Return the (x, y) coordinate for the center point of the cell that contains the specified text.  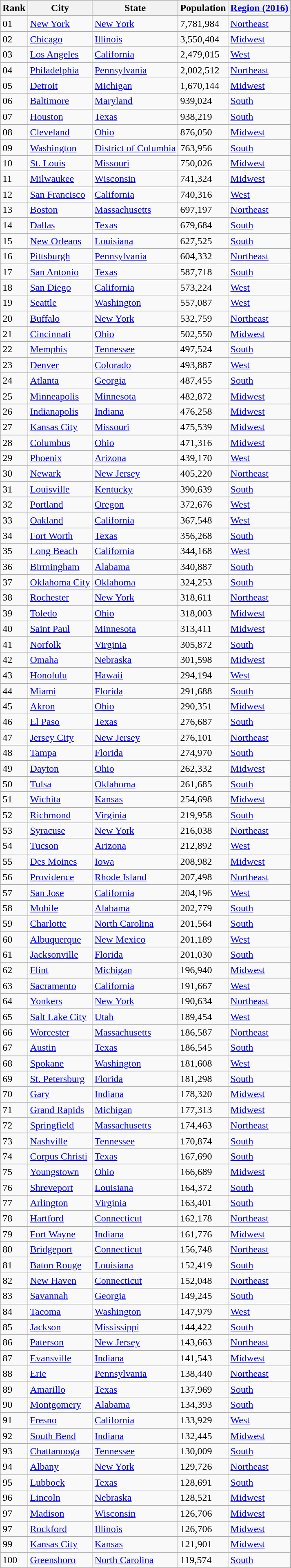
Savannah (60, 1296)
74 (14, 1156)
161,776 (203, 1234)
Arlington (60, 1203)
06 (14, 101)
204,196 (203, 892)
201,030 (203, 955)
Detroit (60, 86)
471,316 (203, 442)
Gary (60, 1094)
82 (14, 1281)
Albuquerque (60, 939)
Colorado (135, 365)
Houston (60, 117)
Denver (60, 365)
276,687 (203, 722)
Miami (60, 691)
81 (14, 1265)
65 (14, 1017)
49 (14, 769)
573,224 (203, 287)
30 (14, 474)
St. Louis (60, 163)
25 (14, 396)
93 (14, 1451)
Seattle (60, 303)
143,663 (203, 1343)
69 (14, 1079)
55 (14, 861)
99 (14, 1544)
557,087 (203, 303)
46 (14, 722)
91 (14, 1420)
24 (14, 380)
18 (14, 287)
202,779 (203, 908)
City (60, 8)
37 (14, 582)
13 (14, 210)
156,748 (203, 1250)
Rhode Island (135, 877)
Syracuse (60, 830)
196,940 (203, 970)
305,872 (203, 644)
40 (14, 629)
Omaha (60, 660)
23 (14, 365)
Memphis (60, 349)
Providence (60, 877)
Yonkers (60, 1001)
Spokane (60, 1063)
1,670,144 (203, 86)
Shreveport (60, 1188)
Oklahoma City (60, 582)
164,372 (203, 1188)
152,048 (203, 1281)
189,454 (203, 1017)
740,316 (203, 194)
92 (14, 1435)
Nashville (60, 1141)
497,524 (203, 349)
63 (14, 986)
66 (14, 1032)
276,101 (203, 738)
144,422 (203, 1327)
61 (14, 955)
14 (14, 225)
26 (14, 411)
State (135, 8)
137,969 (203, 1389)
Mississippi (135, 1327)
77 (14, 1203)
96 (14, 1498)
212,892 (203, 846)
Montgomery (60, 1405)
Toledo (60, 613)
76 (14, 1188)
54 (14, 846)
604,332 (203, 256)
Cleveland (60, 132)
502,550 (203, 334)
17 (14, 272)
28 (14, 442)
152,419 (203, 1265)
439,170 (203, 458)
Rochester (60, 598)
58 (14, 908)
Richmond (60, 815)
Austin (60, 1048)
219,958 (203, 815)
Buffalo (60, 318)
59 (14, 923)
43 (14, 675)
57 (14, 892)
Youngstown (60, 1172)
Fresno (60, 1420)
Louisville (60, 489)
Pittsburgh (60, 256)
261,685 (203, 784)
Sacramento (60, 986)
475,539 (203, 427)
94 (14, 1467)
Bridgeport (60, 1250)
487,455 (203, 380)
Mobile (60, 908)
27 (14, 427)
750,026 (203, 163)
Jersey City (60, 738)
48 (14, 753)
291,688 (203, 691)
Philadelphia (60, 70)
47 (14, 738)
45 (14, 707)
31 (14, 489)
405,220 (203, 474)
Chicago (60, 39)
62 (14, 970)
476,258 (203, 411)
Baltimore (60, 101)
44 (14, 691)
2,479,015 (203, 55)
100 (14, 1560)
493,887 (203, 365)
482,872 (203, 396)
Hartford (60, 1219)
587,718 (203, 272)
08 (14, 132)
Dayton (60, 769)
201,564 (203, 923)
84 (14, 1312)
83 (14, 1296)
274,970 (203, 753)
208,982 (203, 861)
Greensboro (60, 1560)
627,525 (203, 241)
Tacoma (60, 1312)
Corpus Christi (60, 1156)
313,411 (203, 629)
50 (14, 784)
318,003 (203, 613)
Honolulu (60, 675)
Tucson (60, 846)
697,197 (203, 210)
Springfield (60, 1125)
38 (14, 598)
Paterson (60, 1343)
340,887 (203, 567)
207,498 (203, 877)
86 (14, 1343)
Wichita (60, 799)
876,050 (203, 132)
St. Petersburg (60, 1079)
16 (14, 256)
39 (14, 613)
85 (14, 1327)
128,521 (203, 1498)
52 (14, 815)
20 (14, 318)
73 (14, 1141)
181,298 (203, 1079)
71 (14, 1110)
Rank (14, 8)
Akron (60, 707)
29 (14, 458)
372,676 (203, 505)
324,253 (203, 582)
367,548 (203, 520)
51 (14, 799)
128,691 (203, 1482)
Lincoln (60, 1498)
166,689 (203, 1172)
290,351 (203, 707)
El Paso (60, 722)
78 (14, 1219)
Milwaukee (60, 179)
130,009 (203, 1451)
35 (14, 551)
Evansville (60, 1358)
129,726 (203, 1467)
191,667 (203, 986)
11 (14, 179)
Tulsa (60, 784)
56 (14, 877)
89 (14, 1389)
318,611 (203, 598)
301,598 (203, 660)
Tampa (60, 753)
03 (14, 55)
121,901 (203, 1544)
Atlanta (60, 380)
12 (14, 194)
New Mexico (135, 939)
64 (14, 1001)
Boston (60, 210)
Saint Paul (60, 629)
Grand Rapids (60, 1110)
05 (14, 86)
201,189 (203, 939)
Salt Lake City (60, 1017)
Baton Rouge (60, 1265)
Hawaii (135, 675)
186,587 (203, 1032)
Indianapolis (60, 411)
Rockford (60, 1529)
Chattanooga (60, 1451)
Albany (60, 1467)
Minneapolis (60, 396)
Amarillo (60, 1389)
District of Columbia (135, 148)
134,393 (203, 1405)
South Bend (60, 1435)
Erie (60, 1374)
679,684 (203, 225)
390,639 (203, 489)
181,608 (203, 1063)
87 (14, 1358)
68 (14, 1063)
Norfolk (60, 644)
356,268 (203, 536)
New Haven (60, 1281)
Fort Wayne (60, 1234)
149,245 (203, 1296)
170,874 (203, 1141)
2,002,512 (203, 70)
Maryland (135, 101)
19 (14, 303)
294,194 (203, 675)
162,178 (203, 1219)
Birmingham (60, 567)
Fort Worth (60, 536)
09 (14, 148)
254,698 (203, 799)
10 (14, 163)
70 (14, 1094)
119,574 (203, 1560)
Kentucky (135, 489)
53 (14, 830)
938,219 (203, 117)
186,545 (203, 1048)
138,440 (203, 1374)
939,024 (203, 101)
532,759 (203, 318)
07 (14, 117)
90 (14, 1405)
133,929 (203, 1420)
Oregon (135, 505)
42 (14, 660)
Los Angeles (60, 55)
216,038 (203, 830)
174,463 (203, 1125)
San Jose (60, 892)
15 (14, 241)
75 (14, 1172)
72 (14, 1125)
132,445 (203, 1435)
Oakland (60, 520)
88 (14, 1374)
3,550,404 (203, 39)
80 (14, 1250)
San Antonio (60, 272)
95 (14, 1482)
344,168 (203, 551)
01 (14, 24)
190,634 (203, 1001)
763,956 (203, 148)
178,320 (203, 1094)
Utah (135, 1017)
21 (14, 334)
163,401 (203, 1203)
141,543 (203, 1358)
San Diego (60, 287)
32 (14, 505)
167,690 (203, 1156)
Portland (60, 505)
Iowa (135, 861)
Cincinnati (60, 334)
02 (14, 39)
67 (14, 1048)
22 (14, 349)
04 (14, 70)
Flint (60, 970)
San Francisco (60, 194)
Phoenix (60, 458)
Newark (60, 474)
Jacksonville (60, 955)
36 (14, 567)
79 (14, 1234)
Dallas (60, 225)
Madison (60, 1513)
41 (14, 644)
33 (14, 520)
Long Beach (60, 551)
60 (14, 939)
177,313 (203, 1110)
147,979 (203, 1312)
Charlotte (60, 923)
34 (14, 536)
Des Moines (60, 861)
7,781,984 (203, 24)
Population (203, 8)
741,324 (203, 179)
Worcester (60, 1032)
Lubbock (60, 1482)
Region (2016) (260, 8)
New Orleans (60, 241)
Columbus (60, 442)
Jackson (60, 1327)
262,332 (203, 769)
